Scan for the cell matching the given text and deliver its (x, y) coordinate at center. 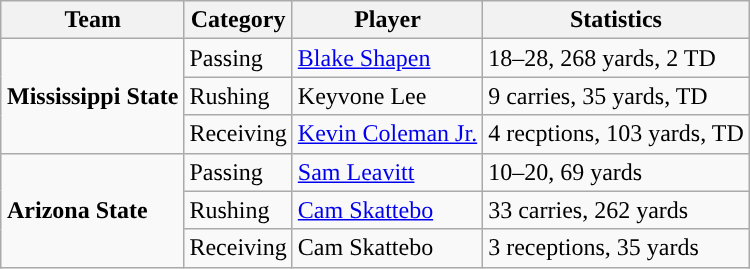
33 carries, 262 yards (616, 210)
4 recptions, 103 yards, TD (616, 134)
Category (238, 20)
Blake Shapen (387, 58)
Kevin Coleman Jr. (387, 134)
Arizona State (92, 210)
Team (92, 20)
9 carries, 35 yards, TD (616, 96)
3 receptions, 35 yards (616, 248)
Statistics (616, 20)
Mississippi State (92, 96)
18–28, 268 yards, 2 TD (616, 58)
Keyvone Lee (387, 96)
Player (387, 20)
Sam Leavitt (387, 172)
10–20, 69 yards (616, 172)
